Find where the given text appears and provide that cell's center as [X, Y] coordinate. 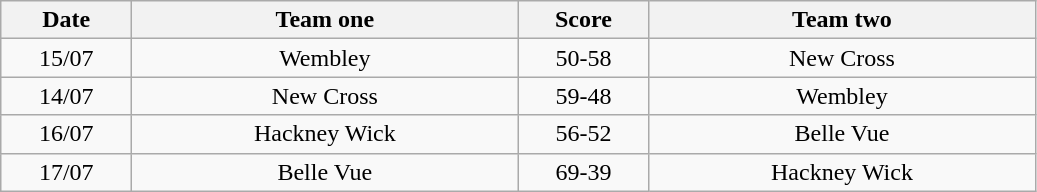
59-48 [584, 96]
Date [66, 20]
50-58 [584, 58]
15/07 [66, 58]
17/07 [66, 172]
16/07 [66, 134]
14/07 [66, 96]
69-39 [584, 172]
Team two [842, 20]
Score [584, 20]
56-52 [584, 134]
Team one [325, 20]
